For the text-containing cell, return its midpoint in (x, y) coordinate format. 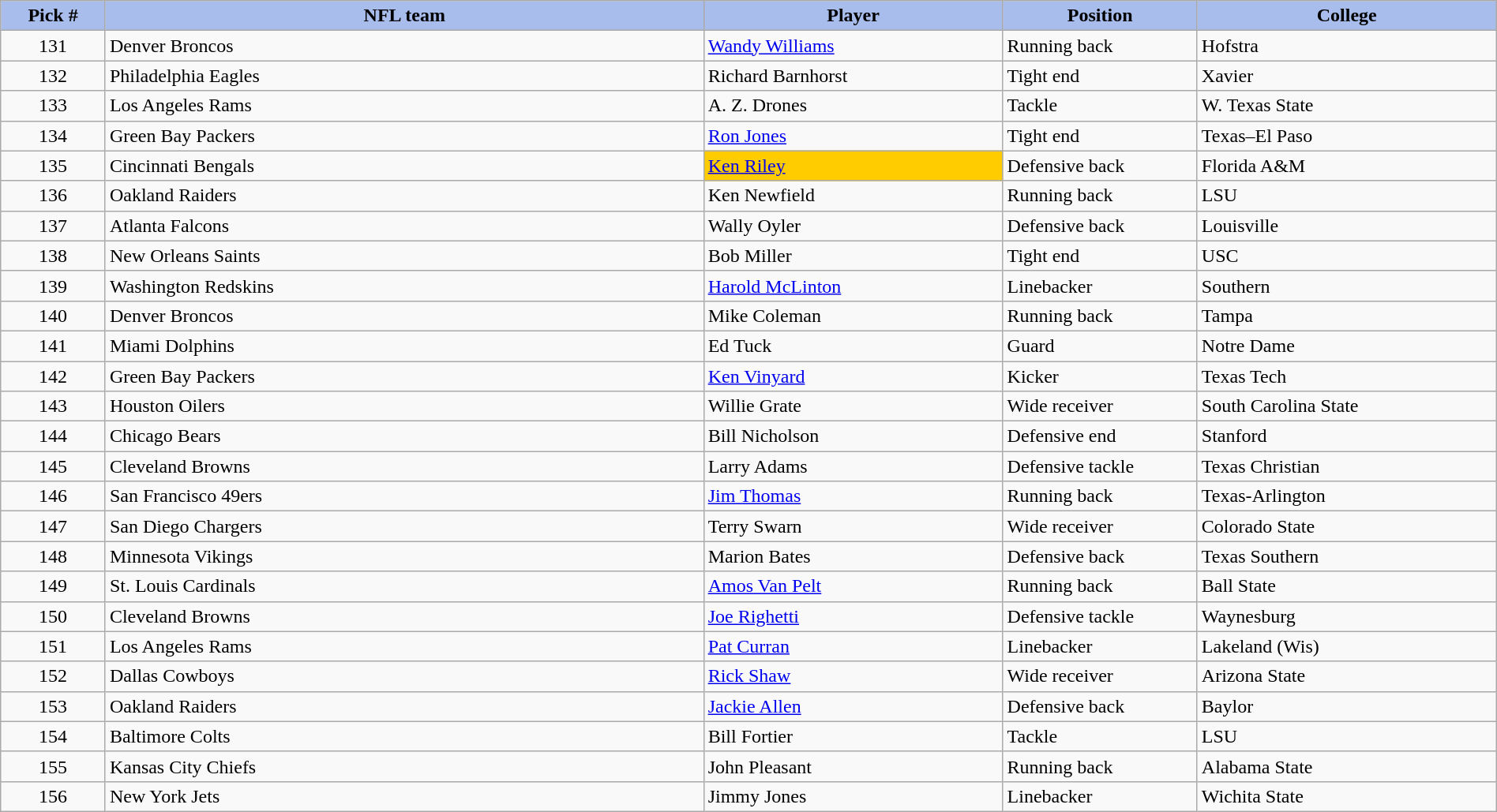
Hofstra (1347, 46)
Bill Nicholson (853, 436)
Amos Van Pelt (853, 586)
Richard Barnhorst (853, 76)
Dallas Cowboys (404, 676)
Ed Tuck (853, 346)
Texas Southern (1347, 556)
Mike Coleman (853, 316)
156 (54, 796)
Terry Swarn (853, 526)
John Pleasant (853, 766)
133 (54, 106)
San Diego Chargers (404, 526)
Willie Grate (853, 406)
College (1347, 16)
Kicker (1100, 376)
San Francisco 49ers (404, 496)
Pick # (54, 16)
W. Texas State (1347, 106)
Texas Tech (1347, 376)
Baltimore Colts (404, 736)
Wichita State (1347, 796)
141 (54, 346)
Alabama State (1347, 766)
Baylor (1347, 706)
Wally Oyler (853, 226)
Pat Curran (853, 646)
Jim Thomas (853, 496)
NFL team (404, 16)
Defensive end (1100, 436)
Arizona State (1347, 676)
New York Jets (404, 796)
Guard (1100, 346)
A. Z. Drones (853, 106)
Chicago Bears (404, 436)
Notre Dame (1347, 346)
Cincinnati Bengals (404, 166)
New Orleans Saints (404, 256)
Wandy Williams (853, 46)
147 (54, 526)
Marion Bates (853, 556)
151 (54, 646)
Waynesburg (1347, 616)
USC (1347, 256)
Bob Miller (853, 256)
145 (54, 466)
Washington Redskins (404, 286)
149 (54, 586)
Stanford (1347, 436)
Ball State (1347, 586)
134 (54, 136)
135 (54, 166)
Texas–El Paso (1347, 136)
144 (54, 436)
Bill Fortier (853, 736)
Texas-Arlington (1347, 496)
Lakeland (Wis) (1347, 646)
Ken Riley (853, 166)
Houston Oilers (404, 406)
Larry Adams (853, 466)
132 (54, 76)
Minnesota Vikings (404, 556)
Kansas City Chiefs (404, 766)
Player (853, 16)
140 (54, 316)
131 (54, 46)
148 (54, 556)
Tampa (1347, 316)
Atlanta Falcons (404, 226)
Ken Newfield (853, 196)
137 (54, 226)
South Carolina State (1347, 406)
Harold McLinton (853, 286)
146 (54, 496)
154 (54, 736)
Texas Christian (1347, 466)
Philadelphia Eagles (404, 76)
Xavier (1347, 76)
Florida A&M (1347, 166)
150 (54, 616)
136 (54, 196)
143 (54, 406)
Rick Shaw (853, 676)
St. Louis Cardinals (404, 586)
Position (1100, 16)
152 (54, 676)
Ken Vinyard (853, 376)
Miami Dolphins (404, 346)
142 (54, 376)
153 (54, 706)
139 (54, 286)
Colorado State (1347, 526)
Ron Jones (853, 136)
Southern (1347, 286)
155 (54, 766)
Jackie Allen (853, 706)
Jimmy Jones (853, 796)
Louisville (1347, 226)
Joe Righetti (853, 616)
138 (54, 256)
